Identify which cell holds the provided text, then report its (x, y) central coordinate. 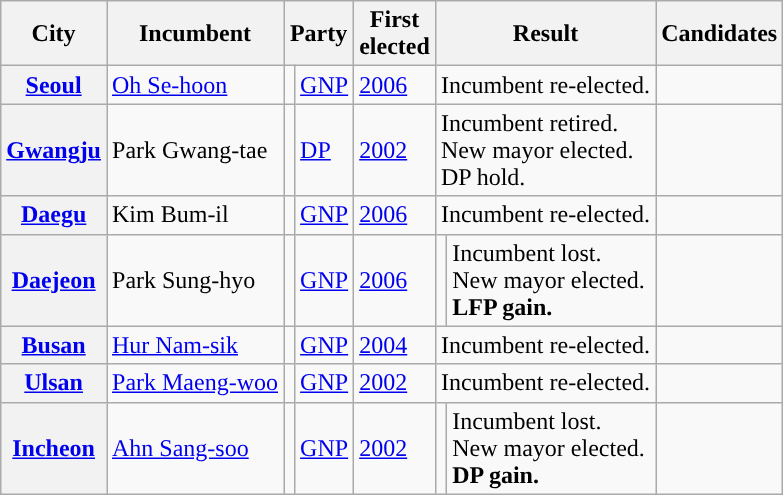
Kim Bum-il (194, 215)
Park Maeng-woo (194, 383)
Daegu (54, 215)
Hur Nam-sik (194, 345)
2004 (395, 345)
Party (319, 34)
Incumbent lost.New mayor elected.DP gain. (552, 448)
Busan (54, 345)
Candidates (720, 34)
Daejeon (54, 280)
Incumbent retired.New mayor elected.DP hold. (545, 150)
Park Gwang-tae (194, 150)
Gwangju (54, 150)
Incumbent (194, 34)
Ahn Sang-soo (194, 448)
Result (545, 34)
Incumbent lost.New mayor elected.LFP gain. (552, 280)
Incheon (54, 448)
Oh Se-hoon (194, 85)
City (54, 34)
Seoul (54, 85)
Park Sung-hyo (194, 280)
DP (324, 150)
Ulsan (54, 383)
Firstelected (395, 34)
